Determine the (x, y) coordinate at the center of the cell enclosing the given text.  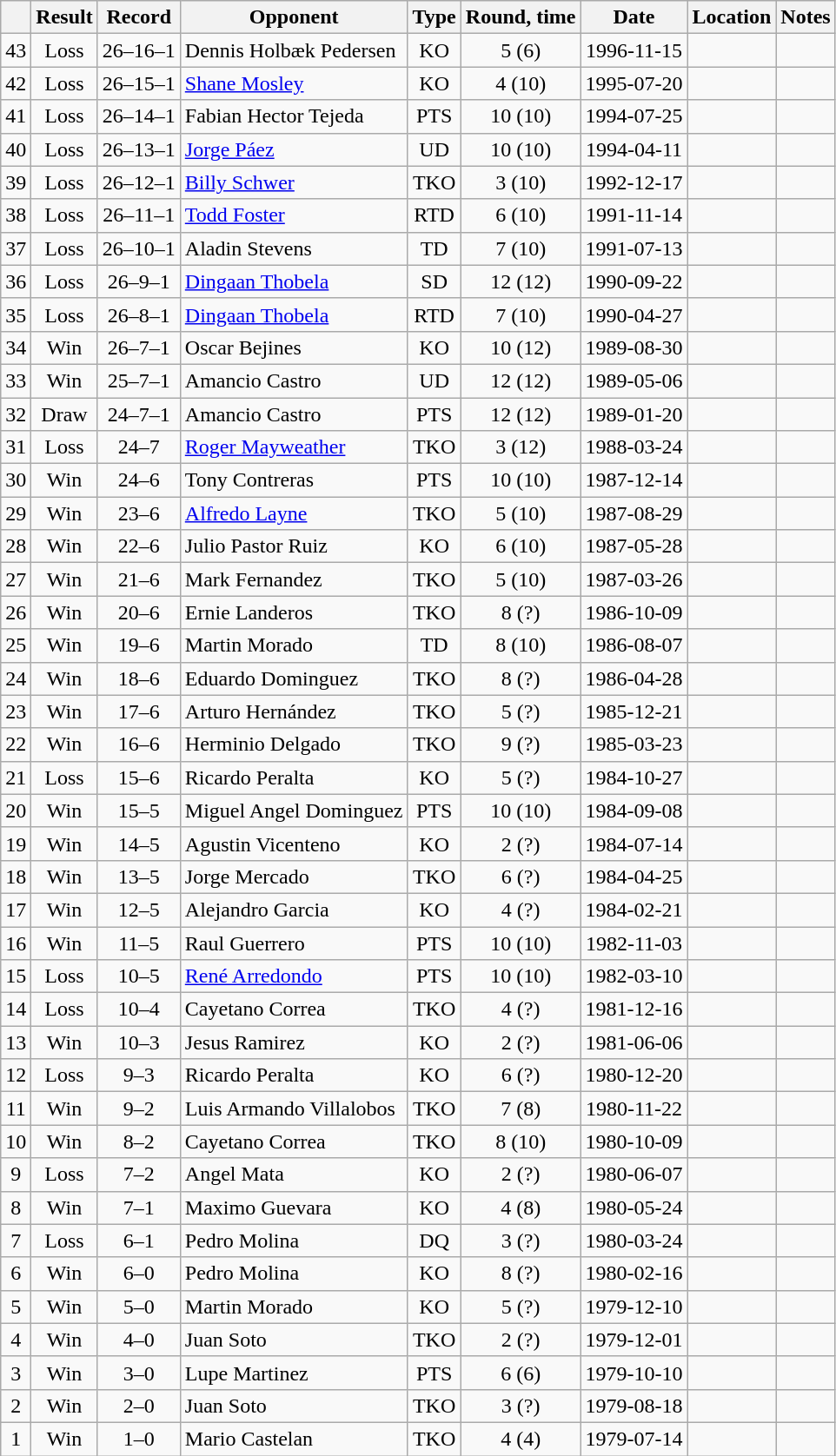
20 (16, 811)
DQ (435, 1241)
1 (16, 1439)
26–12–1 (139, 182)
8 (16, 1208)
Location (732, 17)
33 (16, 381)
22 (16, 745)
31 (16, 447)
Aladin Stevens (294, 248)
Arturo Hernández (294, 711)
1979-07-14 (634, 1439)
1991-07-13 (634, 248)
7 (16, 1241)
1980-12-20 (634, 1075)
30 (16, 480)
Result (64, 17)
Maximo Guevara (294, 1208)
6–1 (139, 1241)
Jorge Mercado (294, 877)
17–6 (139, 711)
38 (16, 215)
Herminio Delgado (294, 745)
Shane Mosley (294, 83)
Miguel Angel Dominguez (294, 811)
16 (16, 943)
4–0 (139, 1340)
1980-02-16 (634, 1274)
9 (?) (521, 745)
7–2 (139, 1175)
21 (16, 778)
Raul Guerrero (294, 943)
Alfredo Layne (294, 513)
Roger Mayweather (294, 447)
Mark Fernandez (294, 579)
1991-11-14 (634, 215)
7 (8) (521, 1109)
Julio Pastor Ruiz (294, 546)
4 (16, 1340)
10–3 (139, 1042)
6 (6) (521, 1373)
Lupe Martinez (294, 1373)
15–6 (139, 778)
Fabian Hector Tejeda (294, 116)
Angel Mata (294, 1175)
22–6 (139, 546)
26–8–1 (139, 314)
15 (16, 976)
1979-08-18 (634, 1406)
7–1 (139, 1208)
14 (16, 1009)
39 (16, 182)
Eduardo Dominguez (294, 678)
9 (16, 1175)
René Arredondo (294, 976)
10–4 (139, 1009)
1996-11-15 (634, 50)
1981-06-06 (634, 1042)
3 (10) (521, 182)
1988-03-24 (634, 447)
6–0 (139, 1274)
1989-05-06 (634, 381)
26–13–1 (139, 149)
37 (16, 248)
10–5 (139, 976)
1980-03-24 (634, 1241)
4 (10) (521, 83)
1987-12-14 (634, 480)
36 (16, 281)
Mario Castelan (294, 1439)
43 (16, 50)
19 (16, 844)
15–5 (139, 811)
17 (16, 910)
1–0 (139, 1439)
16–6 (139, 745)
42 (16, 83)
6 (16, 1274)
3 (12) (521, 447)
1985-12-21 (634, 711)
Record (139, 17)
26–14–1 (139, 116)
1980-06-07 (634, 1175)
1987-05-28 (634, 546)
24–7–1 (139, 414)
1989-01-20 (634, 414)
1982-03-10 (634, 976)
11 (16, 1109)
SD (435, 281)
20–6 (139, 612)
1989-08-30 (634, 347)
1984-09-08 (634, 811)
41 (16, 116)
Tony Contreras (294, 480)
10 (16, 1142)
9–3 (139, 1075)
4 (8) (521, 1208)
23–6 (139, 513)
Todd Foster (294, 215)
26–15–1 (139, 83)
26 (16, 612)
1980-10-09 (634, 1142)
26–9–1 (139, 281)
35 (16, 314)
21–6 (139, 579)
Alejandro Garcia (294, 910)
1984-04-25 (634, 877)
Round, time (521, 17)
12 (16, 1075)
Jorge Páez (294, 149)
10 (12) (521, 347)
24–7 (139, 447)
26–7–1 (139, 347)
18 (16, 877)
Dennis Holbæk Pedersen (294, 50)
Oscar Bejines (294, 347)
1979-10-10 (634, 1373)
1982-11-03 (634, 943)
25–7–1 (139, 381)
12–5 (139, 910)
19–6 (139, 645)
Ernie Landeros (294, 612)
27 (16, 579)
26–10–1 (139, 248)
14–5 (139, 844)
2–0 (139, 1406)
1979-12-10 (634, 1307)
1987-08-29 (634, 513)
25 (16, 645)
1986-04-28 (634, 678)
1985-03-23 (634, 745)
28 (16, 546)
1980-11-22 (634, 1109)
9–2 (139, 1109)
1994-04-11 (634, 149)
5 (6) (521, 50)
32 (16, 414)
8–2 (139, 1142)
1990-04-27 (634, 314)
24–6 (139, 480)
40 (16, 149)
26–11–1 (139, 215)
Billy Schwer (294, 182)
Jesus Ramirez (294, 1042)
26–16–1 (139, 50)
24 (16, 678)
2 (16, 1406)
Agustin Vicenteno (294, 844)
3 (16, 1373)
Draw (64, 414)
1986-10-09 (634, 612)
1981-12-16 (634, 1009)
1979-12-01 (634, 1340)
1986-08-07 (634, 645)
5–0 (139, 1307)
Date (634, 17)
1994-07-25 (634, 116)
13 (16, 1042)
23 (16, 711)
11–5 (139, 943)
1992-12-17 (634, 182)
18–6 (139, 678)
1984-10-27 (634, 778)
1990-09-22 (634, 281)
29 (16, 513)
13–5 (139, 877)
1984-02-21 (634, 910)
4 (4) (521, 1439)
1995-07-20 (634, 83)
1980-05-24 (634, 1208)
Luis Armando Villalobos (294, 1109)
Notes (806, 17)
3–0 (139, 1373)
1984-07-14 (634, 844)
34 (16, 347)
Opponent (294, 17)
5 (16, 1307)
1987-03-26 (634, 579)
Type (435, 17)
